Capture the cell that displays the provided text and extract its [x, y] central coordinate. 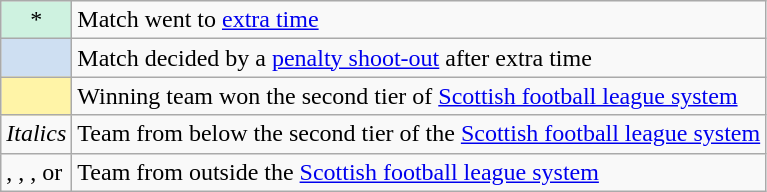
Team from outside the Scottish football league system [419, 172]
Winning team won the second tier of Scottish football league system [419, 96]
Team from below the second tier of the Scottish football league system [419, 134]
, , , or [36, 172]
Match went to extra time [419, 20]
Italics [36, 134]
* [36, 20]
Match decided by a penalty shoot-out after extra time [419, 58]
